Find where the given text appears and provide that cell's center as (X, Y) coordinate. 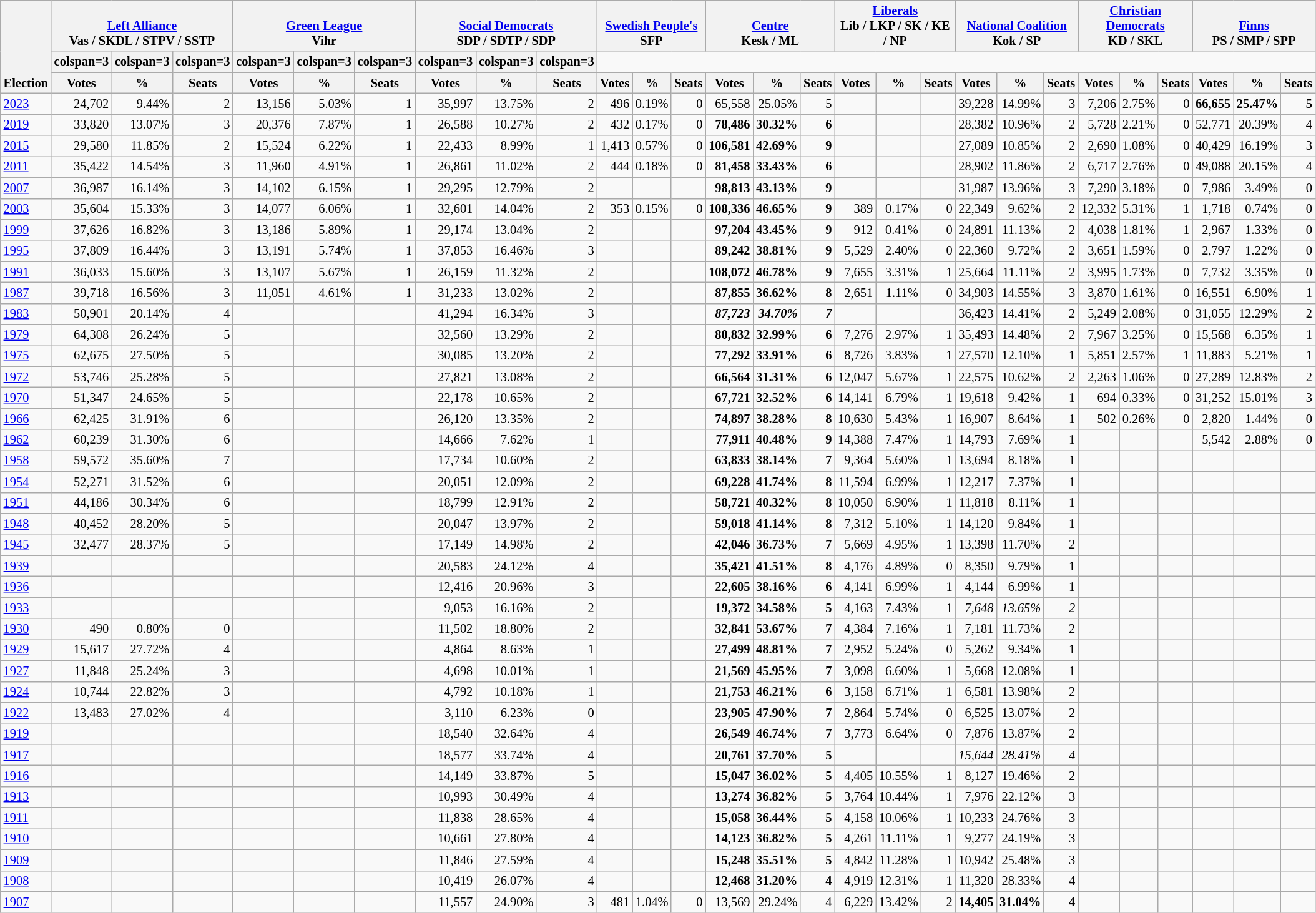
1979 (26, 335)
8.63% (506, 650)
1936 (26, 587)
20,583 (446, 566)
14,102 (263, 188)
6.60% (899, 671)
38.16% (777, 587)
14.54% (142, 167)
694 (1099, 398)
5.03% (325, 104)
3,764 (855, 797)
22,575 (976, 377)
2,690 (1099, 146)
46.78% (777, 272)
10.62% (1020, 377)
42,046 (729, 545)
1922 (26, 713)
51,347 (81, 398)
30.49% (506, 797)
32.64% (506, 734)
9.72% (1020, 251)
10.01% (506, 671)
59,018 (729, 524)
12.09% (506, 482)
11,846 (446, 860)
1,718 (1213, 209)
37,809 (81, 251)
36.62% (777, 293)
13.04% (506, 230)
19,372 (729, 608)
14.48% (1020, 335)
3,651 (1099, 251)
19.46% (1020, 776)
2.97% (899, 335)
35.51% (777, 860)
14.98% (506, 545)
59,572 (81, 461)
36.73% (777, 545)
13,191 (263, 251)
24.19% (1020, 839)
1.08% (1139, 146)
2007 (26, 188)
1911 (26, 818)
13,569 (729, 902)
7,290 (1099, 188)
5.21% (1257, 356)
502 (1099, 419)
36,987 (81, 188)
52,771 (1213, 125)
22,360 (976, 251)
11.32% (506, 272)
7.87% (325, 125)
11,960 (263, 167)
LiberalsLib / LKP / SK / KE / NP (895, 26)
6.71% (899, 692)
10,419 (446, 881)
32.99% (777, 335)
5,728 (1099, 125)
25.47% (1257, 104)
4.91% (325, 167)
38.14% (777, 461)
Election (26, 46)
16.82% (142, 230)
31,233 (446, 293)
12.83% (1257, 377)
24.65% (142, 398)
1962 (26, 440)
25.05% (777, 104)
0.57% (652, 146)
30,085 (446, 356)
16.14% (142, 188)
13.87% (1020, 734)
1972 (26, 377)
63,833 (729, 461)
14.99% (1020, 104)
35.60% (142, 461)
13.75% (506, 104)
1.61% (1139, 293)
2.21% (1139, 125)
27.72% (142, 650)
14.04% (506, 209)
6,229 (855, 902)
16,907 (976, 419)
5,542 (1213, 440)
9,277 (976, 839)
4.89% (899, 566)
28,902 (976, 167)
4,176 (855, 566)
9.79% (1020, 566)
5.10% (899, 524)
11.02% (506, 167)
37.70% (777, 755)
7,732 (1213, 272)
41.51% (777, 566)
6.35% (1257, 335)
27,570 (976, 356)
33,820 (81, 125)
1.59% (1139, 251)
108,336 (729, 209)
10.18% (506, 692)
34.58% (777, 608)
28.20% (142, 524)
11.70% (1020, 545)
41.14% (777, 524)
0.74% (1257, 209)
2003 (26, 209)
3,870 (1099, 293)
13,186 (263, 230)
98,813 (729, 188)
13,107 (263, 272)
11,883 (1213, 356)
11,502 (446, 629)
41,294 (446, 314)
28.65% (506, 818)
8.18% (1020, 461)
22,349 (976, 209)
10.44% (899, 797)
13,274 (729, 797)
3,098 (855, 671)
496 (615, 104)
27.02% (142, 713)
32,477 (81, 545)
36,033 (81, 272)
11,848 (81, 671)
5.31% (1139, 209)
12.10% (1020, 356)
1970 (26, 398)
7,967 (1099, 335)
1933 (26, 608)
26,588 (446, 125)
27,821 (446, 377)
11,320 (976, 881)
8,726 (855, 356)
65,558 (729, 104)
2.40% (899, 251)
Social DemocratsSDP / SDTP / SDP (506, 26)
32.52% (777, 398)
15,248 (729, 860)
1910 (26, 839)
1.73% (1139, 272)
2,952 (855, 650)
0.15% (652, 209)
10.06% (899, 818)
38.28% (777, 419)
Green LeagueVihr (324, 26)
14.55% (1020, 293)
1.44% (1257, 419)
5,529 (855, 251)
29,174 (446, 230)
40,452 (81, 524)
1.81% (1139, 230)
13,398 (976, 545)
10.27% (506, 125)
14,120 (976, 524)
28.41% (1020, 755)
1917 (26, 755)
35,421 (729, 566)
1.11% (899, 293)
12.29% (1257, 314)
31.91% (142, 419)
1975 (26, 356)
2.88% (1257, 440)
13.20% (506, 356)
2019 (26, 125)
11,818 (976, 503)
7,876 (976, 734)
41.74% (777, 482)
36,423 (976, 314)
37,626 (81, 230)
14,666 (446, 440)
10.65% (506, 398)
13.97% (506, 524)
34,903 (976, 293)
7.62% (506, 440)
1983 (26, 314)
38.81% (777, 251)
5.60% (899, 461)
1.33% (1257, 230)
0.19% (652, 104)
15,644 (976, 755)
18,540 (446, 734)
22,433 (446, 146)
1916 (26, 776)
42.69% (777, 146)
67,721 (729, 398)
6.79% (899, 398)
7,276 (855, 335)
16.34% (506, 314)
10,233 (976, 818)
25.48% (1020, 860)
69,228 (729, 482)
32,841 (729, 629)
97,204 (729, 230)
106,581 (729, 146)
4,261 (855, 839)
2,864 (855, 713)
2.75% (1139, 104)
18,799 (446, 503)
12,468 (729, 881)
11,051 (263, 293)
108,072 (729, 272)
1966 (26, 419)
6.22% (325, 146)
20,051 (446, 482)
15,047 (729, 776)
9.84% (1020, 524)
62,675 (81, 356)
26.24% (142, 335)
27.80% (506, 839)
7.43% (899, 608)
6,717 (1099, 167)
Christian DemocratsKD / SKL (1135, 26)
444 (615, 167)
40.32% (777, 503)
34.70% (777, 314)
30.32% (777, 125)
26.07% (506, 881)
13.02% (506, 293)
7,655 (855, 272)
15.01% (1257, 398)
7.47% (899, 440)
53.67% (777, 629)
10.96% (1020, 125)
25.24% (142, 671)
FinnsPS / SMP / SPP (1254, 26)
1908 (26, 881)
3.49% (1257, 188)
4,144 (976, 587)
26,120 (446, 419)
1954 (26, 482)
16.16% (506, 608)
5,669 (855, 545)
2.57% (1139, 356)
80,832 (729, 335)
1948 (26, 524)
1909 (26, 860)
9.34% (1020, 650)
87,855 (729, 293)
2,263 (1099, 377)
14,405 (976, 902)
16.56% (142, 293)
0.80% (142, 629)
12.31% (899, 881)
9,053 (446, 608)
5,249 (1099, 314)
12,047 (855, 377)
62,425 (81, 419)
6.23% (506, 713)
20,376 (263, 125)
45.95% (777, 671)
35,997 (446, 104)
13,483 (81, 713)
CentreKesk / ML (770, 26)
39,718 (81, 293)
20.39% (1257, 125)
2,967 (1213, 230)
37,853 (446, 251)
Left AllianceVas / SKDL / STPV / SSTP (142, 26)
25.28% (142, 377)
28,382 (976, 125)
1987 (26, 293)
32,560 (446, 335)
29,580 (81, 146)
3.31% (899, 272)
33.43% (777, 167)
18.80% (506, 629)
8.99% (506, 146)
31.31% (777, 377)
77,292 (729, 356)
9.62% (1020, 209)
6.15% (325, 188)
13.42% (899, 902)
14,793 (976, 440)
10,050 (855, 503)
3,773 (855, 734)
481 (615, 902)
0.26% (1139, 419)
13,156 (263, 104)
2.76% (1139, 167)
0.41% (899, 230)
1929 (26, 650)
13.98% (1020, 692)
20.96% (506, 587)
1.22% (1257, 251)
22,605 (729, 587)
8.64% (1020, 419)
16.19% (1257, 146)
22.12% (1020, 797)
27.50% (142, 356)
60,239 (81, 440)
1995 (26, 251)
11,557 (446, 902)
15,617 (81, 650)
15.60% (142, 272)
353 (615, 209)
16,551 (1213, 293)
5,262 (976, 650)
15,058 (729, 818)
11.73% (1020, 629)
2,797 (1213, 251)
49,088 (1213, 167)
12,416 (446, 587)
1930 (26, 629)
1958 (26, 461)
4,698 (446, 671)
7,648 (976, 608)
11.13% (1020, 230)
7.69% (1020, 440)
26,549 (729, 734)
27,499 (729, 650)
10,942 (976, 860)
22.82% (142, 692)
6,525 (976, 713)
19,618 (976, 398)
11,838 (446, 818)
26,861 (446, 167)
10.85% (1020, 146)
13.08% (506, 377)
1.06% (1139, 377)
1999 (26, 230)
11.28% (899, 860)
13.96% (1020, 188)
4,384 (855, 629)
36.44% (777, 818)
66,564 (729, 377)
7,312 (855, 524)
21,569 (729, 671)
14,141 (855, 398)
24.12% (506, 566)
5,668 (976, 671)
7.37% (1020, 482)
3,995 (1099, 272)
28.33% (1020, 881)
7,986 (1213, 188)
3.35% (1257, 272)
35,422 (81, 167)
7.16% (899, 629)
10.55% (899, 776)
12.91% (506, 503)
50,901 (81, 314)
13.65% (1020, 608)
12,332 (1099, 209)
14,149 (446, 776)
1913 (26, 797)
81,458 (729, 167)
1924 (26, 692)
9.42% (1020, 398)
2023 (26, 104)
4.95% (899, 545)
47.90% (777, 713)
4,792 (446, 692)
14,388 (855, 440)
11.85% (142, 146)
3.18% (1139, 188)
389 (855, 209)
11.86% (1020, 167)
6.06% (325, 209)
8.11% (1020, 503)
15.33% (142, 209)
4.61% (325, 293)
40,429 (1213, 146)
39,228 (976, 104)
3.83% (899, 356)
7,181 (976, 629)
29,295 (446, 188)
20,761 (729, 755)
2,820 (1213, 419)
58,721 (729, 503)
4,158 (855, 818)
13.29% (506, 335)
31.20% (777, 881)
4,038 (1099, 230)
46.74% (777, 734)
1907 (26, 902)
10,993 (446, 797)
1927 (26, 671)
5,851 (1099, 356)
1919 (26, 734)
15,524 (263, 146)
490 (81, 629)
87,723 (729, 314)
24,702 (81, 104)
0.33% (1139, 398)
3,158 (855, 692)
1951 (26, 503)
1,413 (615, 146)
5.89% (325, 230)
35,604 (81, 209)
4,163 (855, 608)
6.64% (899, 734)
9.44% (142, 104)
27,289 (1213, 377)
1991 (26, 272)
32,601 (446, 209)
31,252 (1213, 398)
7,206 (1099, 104)
31.52% (142, 482)
17,734 (446, 461)
31.30% (142, 440)
27.59% (506, 860)
31,987 (976, 188)
National CoalitionKok / SP (1016, 26)
43.45% (777, 230)
432 (615, 125)
2,651 (855, 293)
35,493 (976, 335)
14,123 (729, 839)
10,744 (81, 692)
4,864 (446, 650)
4,842 (855, 860)
4,405 (855, 776)
17,149 (446, 545)
14.41% (1020, 314)
11,594 (855, 482)
33.74% (506, 755)
20.15% (1257, 167)
12.08% (1020, 671)
20,047 (446, 524)
10.60% (506, 461)
10,630 (855, 419)
74,897 (729, 419)
24.76% (1020, 818)
4,919 (855, 881)
43.13% (777, 188)
13,694 (976, 461)
9,364 (855, 461)
15,568 (1213, 335)
77,911 (729, 440)
78,486 (729, 125)
48.81% (777, 650)
1939 (26, 566)
Swedish People'sSFP (652, 26)
46.65% (777, 209)
10,661 (446, 839)
8,350 (976, 566)
23,905 (729, 713)
1.04% (652, 902)
31,055 (1213, 314)
24,891 (976, 230)
13.35% (506, 419)
14,077 (263, 209)
33.87% (506, 776)
33.91% (777, 356)
40.48% (777, 440)
2.08% (1139, 314)
30.34% (142, 503)
21,753 (729, 692)
0.18% (652, 167)
25,664 (976, 272)
2011 (26, 167)
12,217 (976, 482)
16.44% (142, 251)
31.04% (1020, 902)
6,581 (976, 692)
12.79% (506, 188)
64,308 (81, 335)
20.14% (142, 314)
52,271 (81, 482)
89,242 (729, 251)
29.24% (777, 902)
4,141 (855, 587)
7,976 (976, 797)
28.37% (142, 545)
36.02% (777, 776)
1945 (26, 545)
16.46% (506, 251)
27,089 (976, 146)
46.21% (777, 692)
912 (855, 230)
26,159 (446, 272)
5.43% (899, 419)
18,577 (446, 755)
66,655 (1213, 104)
44,186 (81, 503)
3.25% (1139, 335)
22,178 (446, 398)
53,746 (81, 377)
3,110 (446, 713)
8,127 (976, 776)
5.24% (899, 650)
2015 (26, 146)
24.90% (506, 902)
